Identify which cell holds the provided text, then report its (x, y) central coordinate. 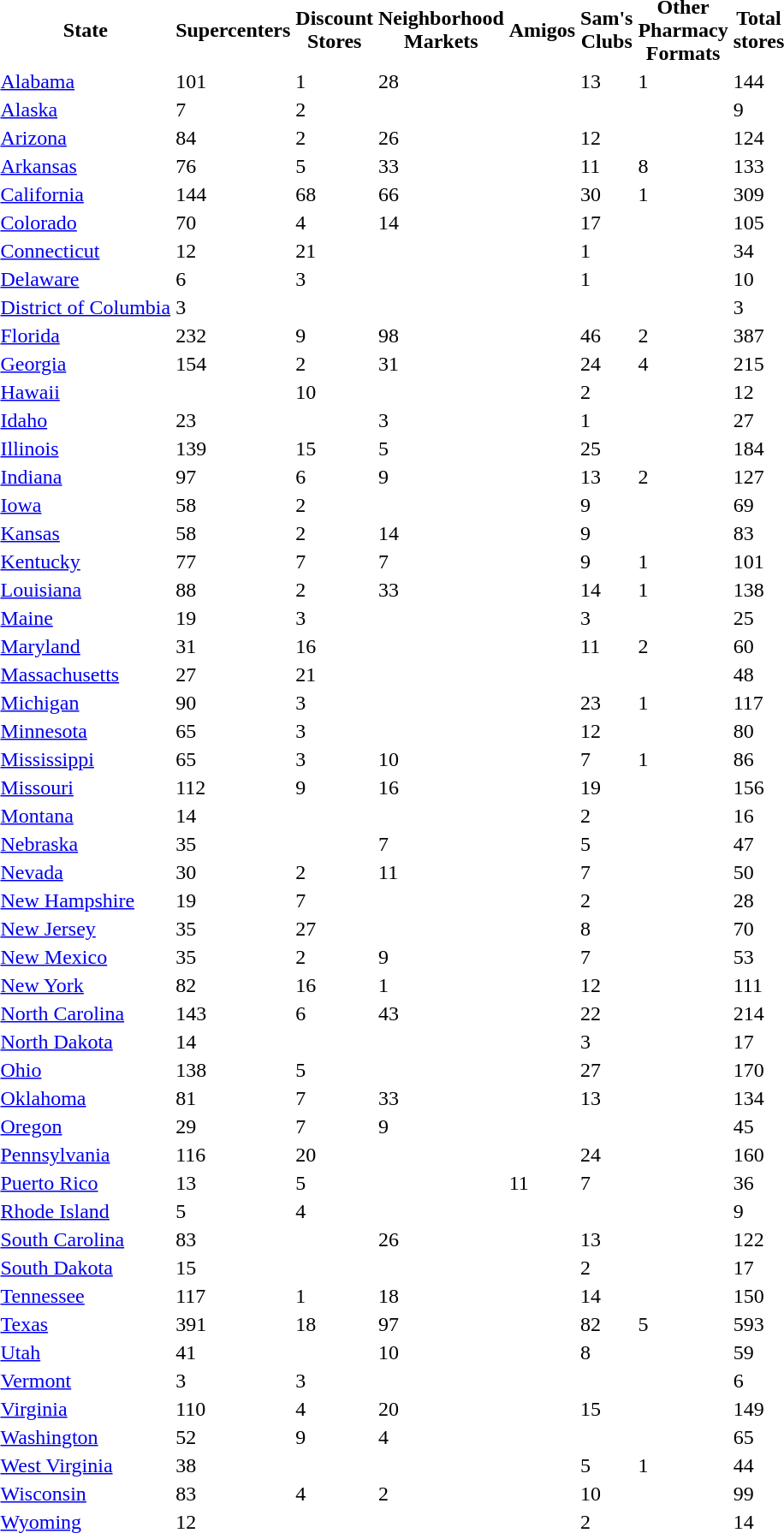
46 (607, 336)
84 (233, 138)
41 (233, 1352)
116 (233, 1155)
138 (233, 1070)
110 (233, 1409)
88 (233, 590)
22 (607, 1013)
25 (607, 449)
117 (233, 1296)
38 (233, 1465)
66 (442, 194)
29 (233, 1126)
81 (233, 1098)
17 (607, 223)
112 (233, 787)
391 (233, 1324)
154 (233, 364)
101 (233, 81)
70 (233, 223)
43 (442, 1013)
98 (442, 336)
52 (233, 1437)
232 (233, 336)
90 (233, 703)
144 (233, 194)
139 (233, 449)
77 (233, 562)
68 (335, 194)
76 (233, 166)
28 (442, 81)
143 (233, 1013)
